From the cell containing the given text, extract its center point as (X, Y) coordinate. 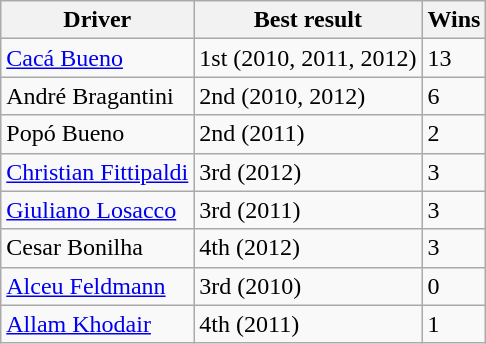
Wins (454, 20)
Driver (98, 20)
Giuliano Losacco (98, 210)
Christian Fittipaldi (98, 172)
13 (454, 58)
Allam Khodair (98, 324)
Cacá Bueno (98, 58)
4th (2011) (308, 324)
4th (2012) (308, 248)
1st (2010, 2011, 2012) (308, 58)
2nd (2010, 2012) (308, 96)
Cesar Bonilha (98, 248)
2nd (2011) (308, 134)
1 (454, 324)
Alceu Feldmann (98, 286)
André Bragantini (98, 96)
3rd (2012) (308, 172)
3rd (2010) (308, 286)
6 (454, 96)
2 (454, 134)
0 (454, 286)
Popó Bueno (98, 134)
3rd (2011) (308, 210)
Best result (308, 20)
